Output the (X, Y) coordinate of the center of the cell containing the given text.  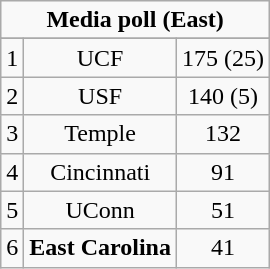
51 (222, 210)
1 (12, 58)
140 (5) (222, 96)
175 (25) (222, 58)
132 (222, 134)
Temple (100, 134)
Media poll (East) (136, 20)
5 (12, 210)
USF (100, 96)
East Carolina (100, 248)
Cincinnati (100, 172)
6 (12, 248)
UCF (100, 58)
UConn (100, 210)
3 (12, 134)
2 (12, 96)
4 (12, 172)
41 (222, 248)
91 (222, 172)
